Find where the given text appears and provide that cell's center as (X, Y) coordinate. 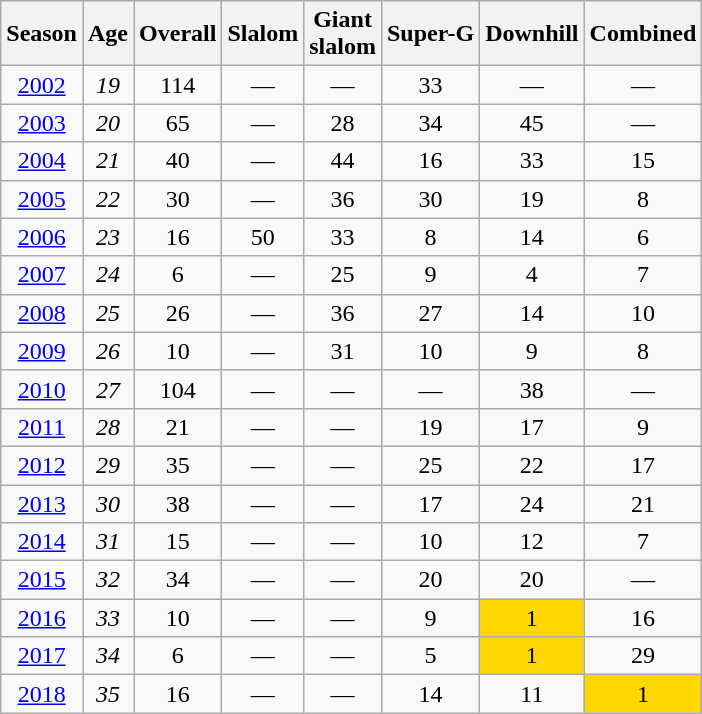
Overall (178, 34)
11 (532, 694)
2007 (42, 275)
32 (108, 580)
44 (343, 161)
45 (532, 123)
2008 (42, 313)
2011 (42, 427)
2014 (42, 542)
Age (108, 34)
2012 (42, 465)
65 (178, 123)
Combined (643, 34)
40 (178, 161)
23 (108, 237)
2009 (42, 351)
2015 (42, 580)
2018 (42, 694)
114 (178, 85)
2013 (42, 503)
2004 (42, 161)
12 (532, 542)
2002 (42, 85)
2010 (42, 389)
2006 (42, 237)
Downhill (532, 34)
104 (178, 389)
2016 (42, 618)
Slalom (263, 34)
2003 (42, 123)
5 (430, 656)
4 (532, 275)
2017 (42, 656)
Giantslalom (343, 34)
Super-G (430, 34)
2005 (42, 199)
50 (263, 237)
Season (42, 34)
